Determine the [X, Y] coordinate at the center of the cell enclosing the given text.  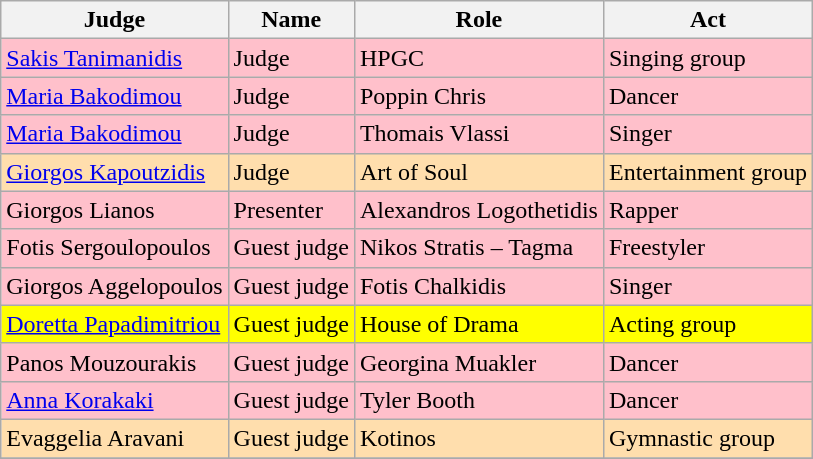
Fotis Sergoulopoulos [114, 248]
Rapper [708, 210]
Nikos Stratis – Tagma [478, 248]
Giorgos Lianos [114, 210]
Giorgos Aggelopoulos [114, 286]
Poppin Chris [478, 96]
Sakis Tanimanidis [114, 58]
Role [478, 20]
Doretta Papadimitriou [114, 324]
Tyler Booth [478, 400]
Kotinos [478, 438]
Act [708, 20]
Freestyler [708, 248]
Thomais Vlassi [478, 134]
Georgina Muakler [478, 362]
Fotis Chalkidis [478, 286]
HPGC [478, 58]
Entertainment group [708, 172]
Presenter [291, 210]
Giorgos Kapoutzidis [114, 172]
House of Drama [478, 324]
Alexandros Logothetidis [478, 210]
Evaggelia Aravani [114, 438]
Name [291, 20]
Gymnastic group [708, 438]
Art of Soul [478, 172]
Anna Korakaki [114, 400]
Panos Mouzourakis [114, 362]
Singing group [708, 58]
Acting group [708, 324]
